Determine the [X, Y] coordinate at the center of the cell enclosing the given text.  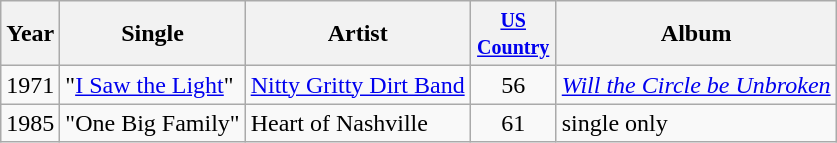
Will the Circle be Unbroken [696, 85]
Artist [358, 34]
61 [513, 123]
"One Big Family" [152, 123]
Nitty Gritty Dirt Band [358, 85]
Heart of Nashville [358, 123]
1971 [30, 85]
Year [30, 34]
US Country [513, 34]
"I Saw the Light" [152, 85]
single only [696, 123]
Single [152, 34]
56 [513, 85]
Album [696, 34]
1985 [30, 123]
